Return (X, Y) of the center of cell containing provided text 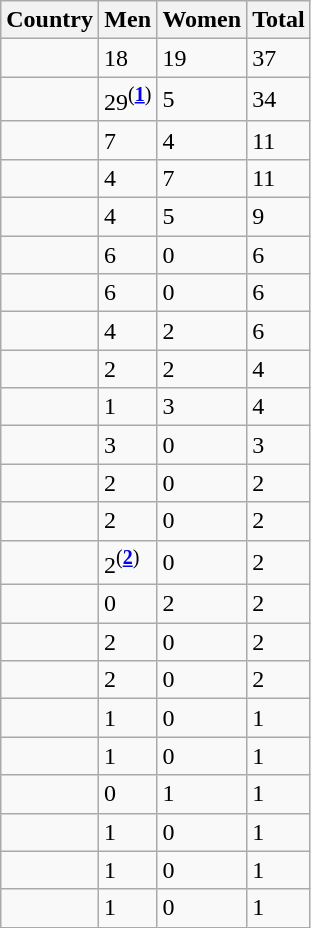
18 (127, 58)
Women (202, 20)
Total (279, 20)
19 (202, 58)
29(1) (127, 100)
2(2) (127, 562)
9 (279, 217)
37 (279, 58)
Men (127, 20)
Country (50, 20)
34 (279, 100)
